Capture the cell that displays the provided text and extract its [X, Y] central coordinate. 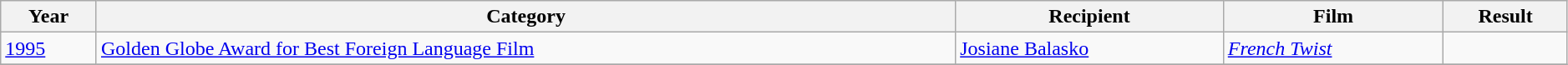
Result [1505, 17]
Film [1333, 17]
Year [48, 17]
Category [525, 17]
1995 [48, 48]
Josiane Balasko [1089, 48]
Golden Globe Award for Best Foreign Language Film [525, 48]
French Twist [1333, 48]
Recipient [1089, 17]
